Scan for the cell matching the given text and deliver its [x, y] coordinate at center. 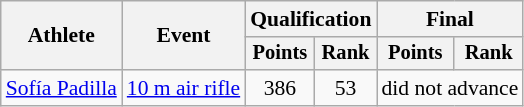
386 [280, 88]
Qualification [310, 19]
Athlete [62, 36]
Final [450, 19]
did not advance [450, 88]
53 [346, 88]
10 m air rifle [184, 88]
Event [184, 36]
Sofía Padilla [62, 88]
